Output the (x, y) coordinate of the center of the cell containing the given text.  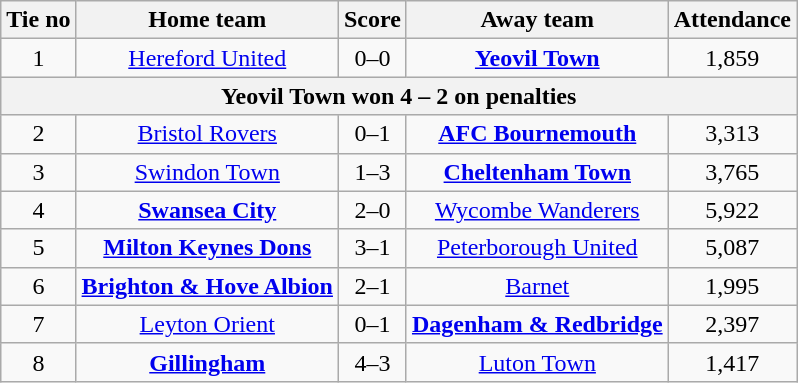
Gillingham (207, 362)
Barnet (537, 286)
Swindon Town (207, 172)
1–3 (372, 172)
Cheltenham Town (537, 172)
Hereford United (207, 58)
Brighton & Hove Albion (207, 286)
3,765 (732, 172)
2–0 (372, 210)
Wycombe Wanderers (537, 210)
1 (38, 58)
1,859 (732, 58)
5 (38, 248)
3–1 (372, 248)
Leyton Orient (207, 324)
5,087 (732, 248)
4 (38, 210)
3,313 (732, 134)
4–3 (372, 362)
Yeovil Town won 4 – 2 on penalties (399, 96)
Score (372, 20)
Luton Town (537, 362)
Peterborough United (537, 248)
0–0 (372, 58)
5,922 (732, 210)
7 (38, 324)
2 (38, 134)
2–1 (372, 286)
Home team (207, 20)
Swansea City (207, 210)
8 (38, 362)
Dagenham & Redbridge (537, 324)
Tie no (38, 20)
3 (38, 172)
Away team (537, 20)
Attendance (732, 20)
6 (38, 286)
1,995 (732, 286)
2,397 (732, 324)
Bristol Rovers (207, 134)
AFC Bournemouth (537, 134)
Milton Keynes Dons (207, 248)
1,417 (732, 362)
Yeovil Town (537, 58)
